Determine the [X, Y] coordinate at the center of the cell enclosing the given text.  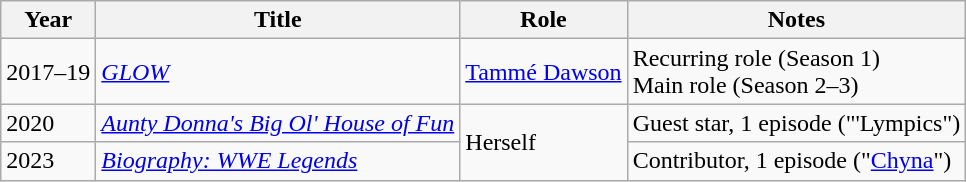
Guest star, 1 episode ("'Lympics") [796, 123]
Tammé Dawson [544, 72]
Biography: WWE Legends [278, 161]
Contributor, 1 episode ("Chyna") [796, 161]
GLOW [278, 72]
Title [278, 20]
2023 [48, 161]
Herself [544, 142]
Recurring role (Season 1)Main role (Season 2–3) [796, 72]
Role [544, 20]
2017–19 [48, 72]
Year [48, 20]
2020 [48, 123]
Notes [796, 20]
Aunty Donna's Big Ol' House of Fun [278, 123]
